Provide the [X, Y] coordinate of the cell's center where the given text is located.  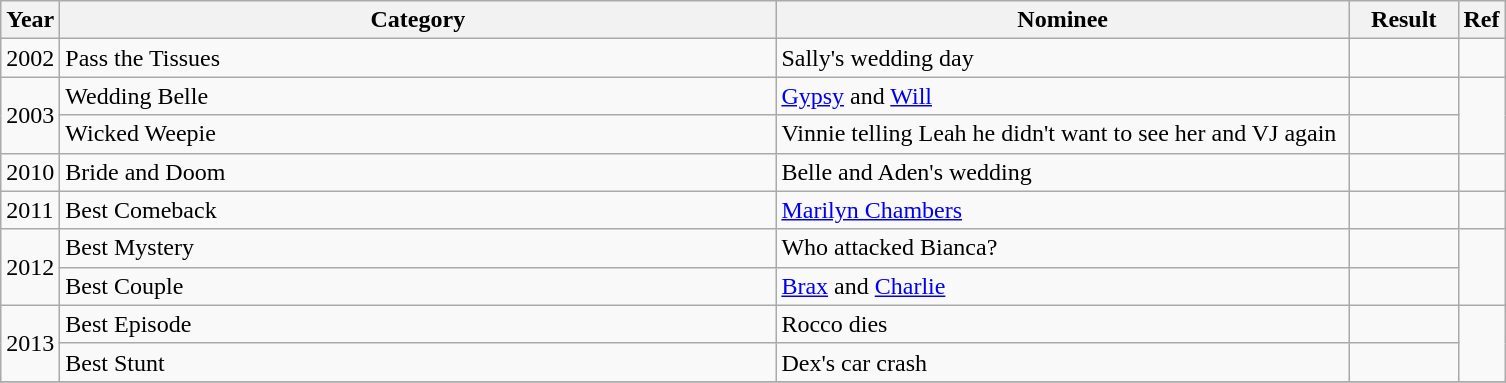
Dex's car crash [1063, 362]
Gypsy and Will [1063, 96]
Wicked Weepie [418, 134]
Best Comeback [418, 210]
Result [1404, 20]
Bride and Doom [418, 172]
Best Episode [418, 324]
Who attacked Bianca? [1063, 248]
Best Mystery [418, 248]
Brax and Charlie [1063, 286]
2013 [30, 343]
Ref [1482, 20]
Year [30, 20]
2012 [30, 267]
2002 [30, 58]
Vinnie telling Leah he didn't want to see her and VJ again [1063, 134]
2010 [30, 172]
Wedding Belle [418, 96]
Best Couple [418, 286]
Belle and Aden's wedding [1063, 172]
2003 [30, 115]
2011 [30, 210]
Rocco dies [1063, 324]
Category [418, 20]
Nominee [1063, 20]
Pass the Tissues [418, 58]
Marilyn Chambers [1063, 210]
Sally's wedding day [1063, 58]
Best Stunt [418, 362]
